Determine the [X, Y] coordinate at the center of the cell enclosing the given text.  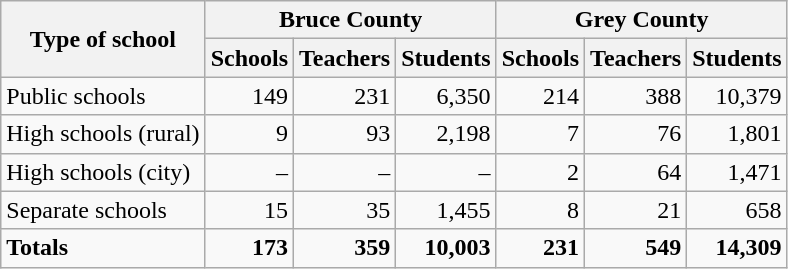
1,455 [446, 210]
549 [636, 248]
64 [636, 172]
173 [249, 248]
Separate schools [103, 210]
658 [737, 210]
2 [540, 172]
Grey County [642, 20]
High schools (city) [103, 172]
High schools (rural) [103, 134]
Type of school [103, 39]
1,801 [737, 134]
6,350 [446, 96]
214 [540, 96]
388 [636, 96]
359 [345, 248]
8 [540, 210]
Totals [103, 248]
2,198 [446, 134]
Public schools [103, 96]
76 [636, 134]
14,309 [737, 248]
10,003 [446, 248]
10,379 [737, 96]
149 [249, 96]
Bruce County [350, 20]
35 [345, 210]
93 [345, 134]
21 [636, 210]
7 [540, 134]
1,471 [737, 172]
15 [249, 210]
9 [249, 134]
